From the cell containing the given text, extract its center point as [X, Y] coordinate. 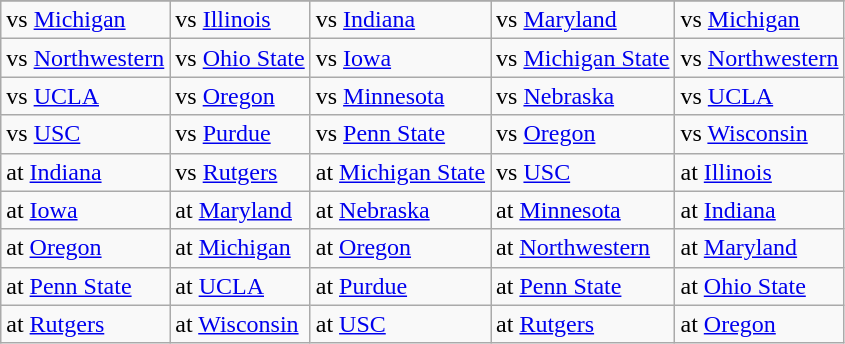
at Purdue [400, 286]
vs Michigan State [583, 58]
at Minnesota [583, 210]
vs Penn State [400, 134]
vs Iowa [400, 58]
at Michigan [240, 248]
vs Illinois [240, 20]
vs Nebraska [583, 96]
at Illinois [760, 172]
at Michigan State [400, 172]
at Wisconsin [240, 324]
at Northwestern [583, 248]
vs Rutgers [240, 172]
vs Maryland [583, 20]
at UCLA [240, 286]
vs Indiana [400, 20]
vs Purdue [240, 134]
vs Wisconsin [760, 134]
vs Ohio State [240, 58]
vs Minnesota [400, 96]
at Ohio State [760, 286]
at USC [400, 324]
at Nebraska [400, 210]
at Iowa [86, 210]
